Capture the cell that displays the provided text and extract its [X, Y] central coordinate. 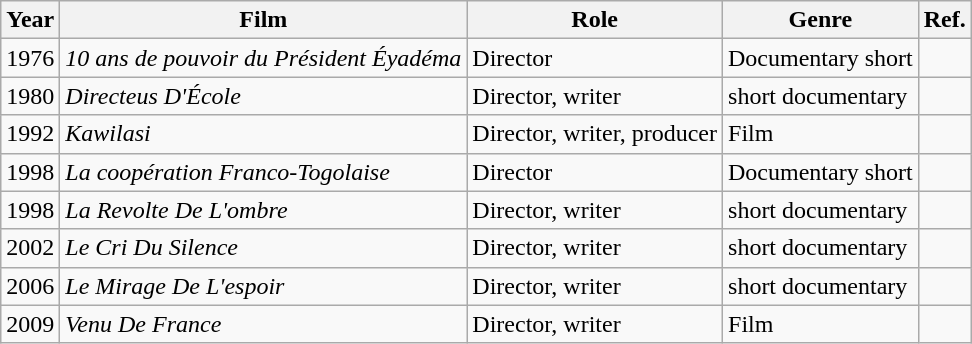
1980 [30, 96]
Venu De France [264, 324]
Year [30, 20]
10 ans de pouvoir du Président Éyadéma [264, 58]
Kawilasi [264, 134]
La Revolte De L'ombre [264, 210]
Director, writer, producer [595, 134]
2002 [30, 248]
1976 [30, 58]
Ref. [944, 20]
2009 [30, 324]
1992 [30, 134]
Le Mirage De L'espoir [264, 286]
2006 [30, 286]
Directeus D'École [264, 96]
Le Cri Du Silence [264, 248]
Genre [821, 20]
La coopération Franco-Togolaise [264, 172]
Role [595, 20]
